Pinpoint the cell where the given text exists, returning its (X, Y) midpoint coordinate. 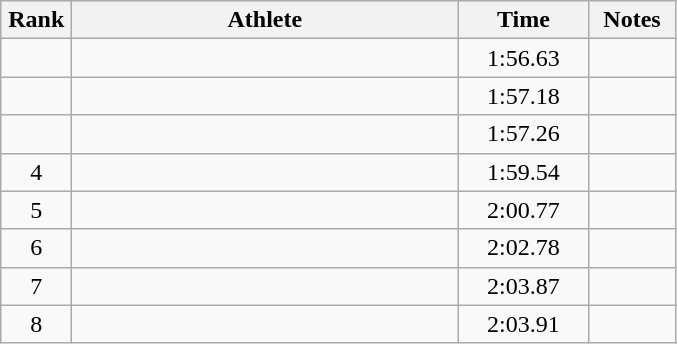
Notes (632, 20)
Time (524, 20)
4 (36, 172)
7 (36, 286)
2:03.87 (524, 286)
2:03.91 (524, 324)
2:00.77 (524, 210)
1:59.54 (524, 172)
Rank (36, 20)
5 (36, 210)
6 (36, 248)
2:02.78 (524, 248)
1:57.18 (524, 96)
8 (36, 324)
1:57.26 (524, 134)
Athlete (265, 20)
1:56.63 (524, 58)
